Return (x, y) of the center of cell containing provided text 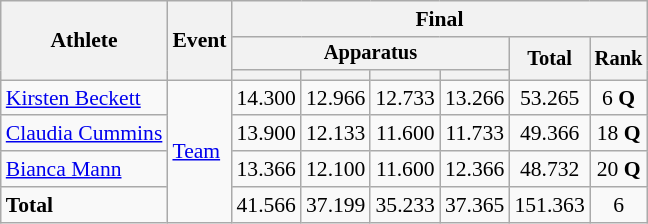
41.566 (266, 205)
37.365 (474, 205)
6 (619, 205)
Team (199, 151)
6 Q (619, 98)
12.366 (474, 169)
12.966 (336, 98)
13.366 (266, 169)
20 Q (619, 169)
Athlete (84, 40)
18 Q (619, 134)
Event (199, 40)
37.199 (336, 205)
12.733 (404, 98)
35.233 (404, 205)
13.900 (266, 134)
Final (439, 19)
Bianca Mann (84, 169)
Apparatus (370, 54)
12.133 (336, 134)
151.363 (549, 205)
48.732 (549, 169)
13.266 (474, 98)
Rank (619, 58)
Claudia Cummins (84, 134)
49.366 (549, 134)
11.733 (474, 134)
53.265 (549, 98)
12.100 (336, 169)
14.300 (266, 98)
Kirsten Beckett (84, 98)
